Search for the cell housing the specified text and yield its [X, Y] center coordinate. 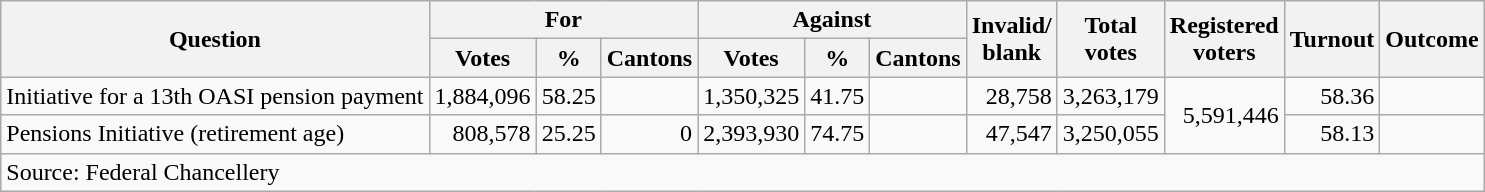
For [564, 20]
5,591,446 [1224, 115]
1,350,325 [752, 96]
2,393,930 [752, 134]
1,884,096 [482, 96]
Registeredvoters [1224, 39]
47,547 [1012, 134]
3,263,179 [1110, 96]
Initiative for a 13th OASI pension payment [215, 96]
58.36 [1332, 96]
Question [215, 39]
58.25 [568, 96]
Outcome [1432, 39]
Pensions Initiative (retirement age) [215, 134]
58.13 [1332, 134]
Invalid/blank [1012, 39]
808,578 [482, 134]
Totalvotes [1110, 39]
0 [649, 134]
Against [832, 20]
3,250,055 [1110, 134]
74.75 [838, 134]
28,758 [1012, 96]
41.75 [838, 96]
Turnout [1332, 39]
Source: Federal Chancellery [742, 172]
25.25 [568, 134]
